From the cell containing the given text, extract its center point as (X, Y) coordinate. 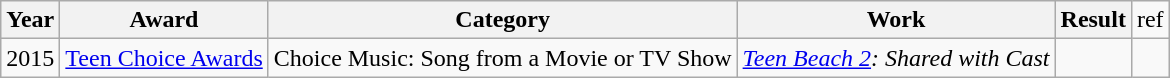
2015 (30, 58)
Work (896, 20)
Teen Beach 2: Shared with Cast (896, 58)
Choice Music: Song from a Movie or TV Show (502, 58)
Year (30, 20)
Result (1093, 20)
Teen Choice Awards (164, 58)
Category (502, 20)
Award (164, 20)
ref (1150, 20)
